For the text-containing cell, return its midpoint in [X, Y] coordinate format. 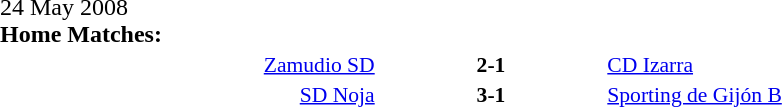
2-1 [492, 64]
